Provide the (X, Y) coordinate of the cell's center where the given text is located.  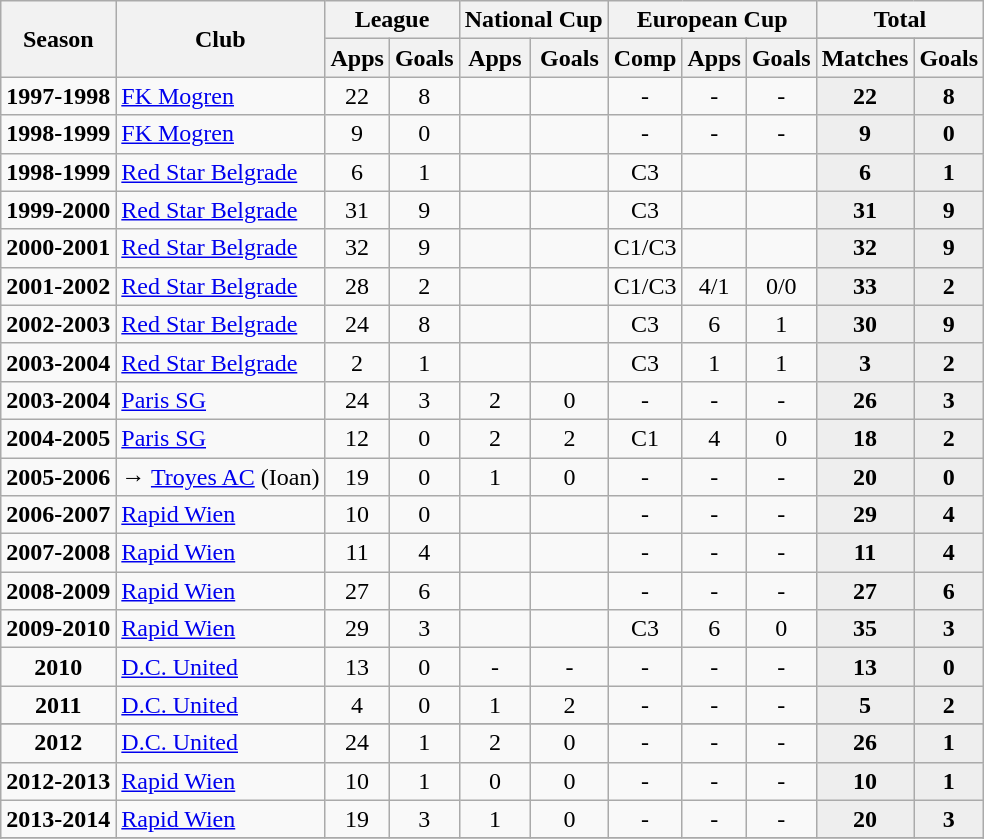
2012 (58, 743)
League (392, 20)
28 (357, 286)
1999-2000 (58, 210)
Comp (645, 58)
→ Troyes AC (Ioan) (220, 477)
European Cup (712, 20)
0/0 (781, 286)
2009-2010 (58, 629)
2013-2014 (58, 819)
2010 (58, 667)
C1 (645, 438)
Matches (865, 58)
Total (900, 20)
Club (220, 39)
1997-1998 (58, 96)
5 (865, 705)
2000-2001 (58, 248)
18 (865, 438)
2006-2007 (58, 515)
2004-2005 (58, 438)
2001-2002 (58, 286)
30 (865, 324)
Season (58, 39)
12 (357, 438)
2007-2008 (58, 553)
2002-2003 (58, 324)
4/1 (714, 286)
2012-2013 (58, 781)
National Cup (534, 20)
2005-2006 (58, 477)
35 (865, 629)
33 (865, 286)
2011 (58, 705)
2008-2009 (58, 591)
